Return [x, y] of the center of cell containing provided text 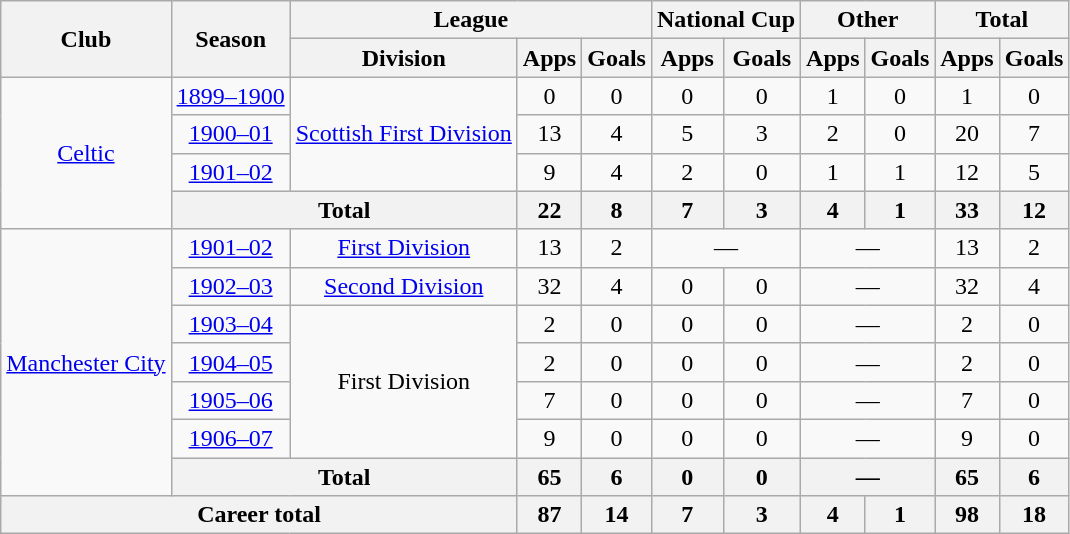
1900–01 [230, 134]
Second Division [404, 286]
Celtic [86, 153]
1903–04 [230, 324]
87 [549, 515]
Manchester City [86, 362]
1905–06 [230, 400]
1902–03 [230, 286]
1899–1900 [230, 96]
Club [86, 39]
1904–05 [230, 362]
Other [868, 20]
1906–07 [230, 438]
33 [967, 210]
98 [967, 515]
Scottish First Division [404, 134]
Season [230, 39]
18 [1034, 515]
Division [404, 58]
20 [967, 134]
22 [549, 210]
National Cup [726, 20]
8 [617, 210]
14 [617, 515]
League [470, 20]
Career total [260, 515]
